Search for the cell housing the specified text and yield its (X, Y) center coordinate. 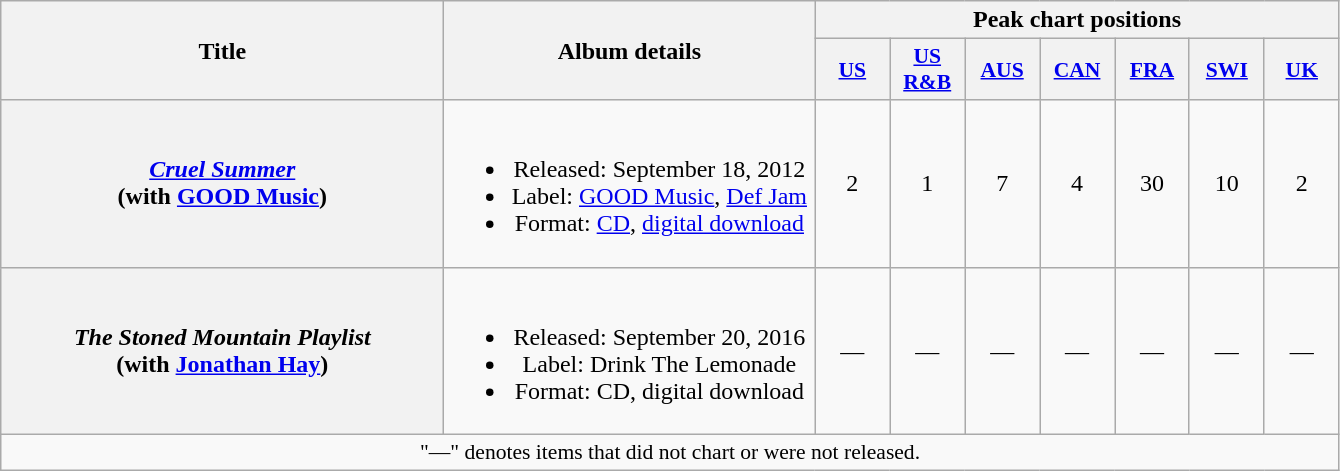
US R&B (928, 70)
CAN (1078, 70)
10 (1226, 184)
US (852, 70)
1 (928, 184)
FRA (1152, 70)
"—" denotes items that did not chart or were not released. (670, 452)
30 (1152, 184)
Album details (630, 50)
Title (222, 50)
Cruel Summer (with GOOD Music) (222, 184)
SWI (1226, 70)
AUS (1002, 70)
Peak chart positions (1077, 20)
Released: September 20, 2016Label: Drink The LemonadeFormat: CD, digital download (630, 350)
4 (1078, 184)
7 (1002, 184)
UK (1302, 70)
The Stoned Mountain Playlist(with Jonathan Hay) (222, 350)
Released: September 18, 2012Label: GOOD Music, Def JamFormat: CD, digital download (630, 184)
